Pinpoint the cell where the given text exists, returning its [X, Y] midpoint coordinate. 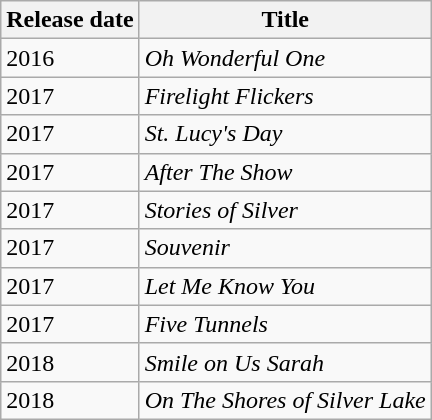
Five Tunnels [285, 324]
Firelight Flickers [285, 96]
Release date [70, 20]
On The Shores of Silver Lake [285, 400]
Let Me Know You [285, 286]
Title [285, 20]
Stories of Silver [285, 210]
Oh Wonderful One [285, 58]
Souvenir [285, 248]
After The Show [285, 172]
St. Lucy's Day [285, 134]
2016 [70, 58]
Smile on Us Sarah [285, 362]
